Return the [x, y] coordinate for the center point of the cell that contains the specified text.  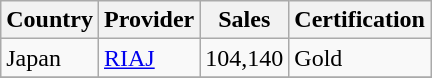
Provider [148, 20]
Sales [244, 20]
Japan [50, 58]
Country [50, 20]
Gold [360, 58]
Certification [360, 20]
104,140 [244, 58]
RIAJ [148, 58]
